For the text-containing cell, return its midpoint in [x, y] coordinate format. 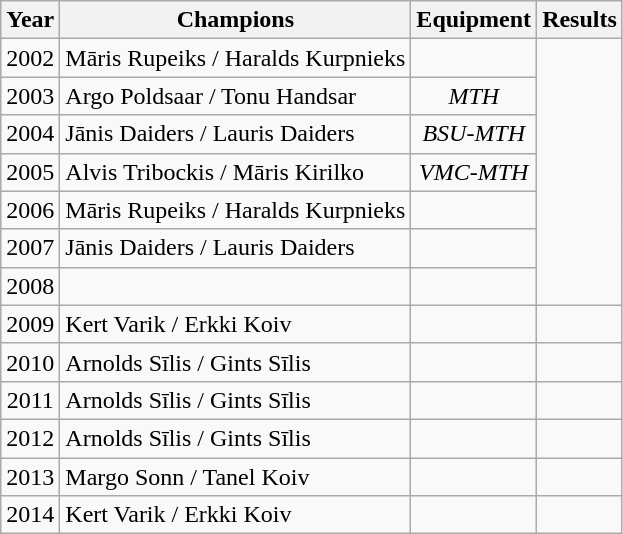
2002 [30, 58]
Year [30, 20]
2013 [30, 477]
2003 [30, 96]
Argo Poldsaar / Tonu Handsar [236, 96]
BSU-MTH [474, 134]
2007 [30, 248]
2004 [30, 134]
Margo Sonn / Tanel Koiv [236, 477]
2005 [30, 172]
2014 [30, 515]
Equipment [474, 20]
2009 [30, 324]
Champions [236, 20]
2010 [30, 362]
VMC-MTH [474, 172]
2008 [30, 286]
2011 [30, 400]
Results [580, 20]
Alvis Tribockis / Māris Kirilko [236, 172]
2006 [30, 210]
MTH [474, 96]
2012 [30, 438]
